For the text-containing cell, return its midpoint in [X, Y] coordinate format. 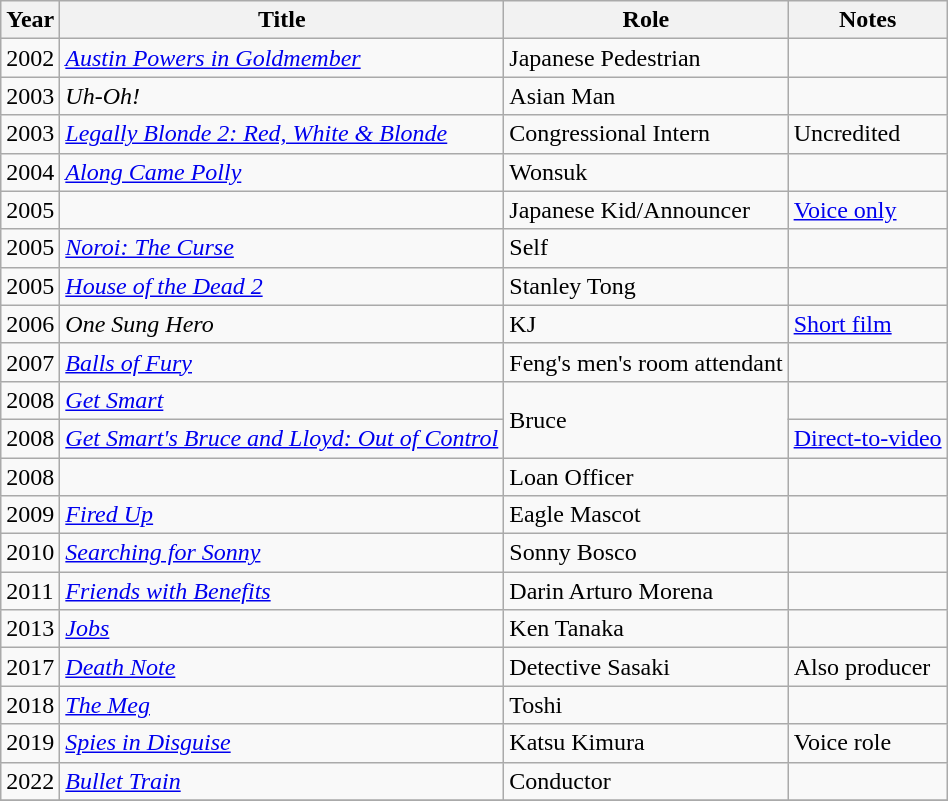
Searching for Sonny [282, 553]
Short film [868, 324]
Bruce [646, 419]
Japanese Pedestrian [646, 58]
Also producer [868, 667]
Feng's men's room attendant [646, 362]
2019 [30, 743]
2002 [30, 58]
2010 [30, 553]
Uh-Oh! [282, 96]
KJ [646, 324]
Wonsuk [646, 172]
2011 [30, 591]
Bullet Train [282, 781]
Katsu Kimura [646, 743]
Noroi: The Curse [282, 248]
Legally Blonde 2: Red, White & Blonde [282, 134]
2017 [30, 667]
Year [30, 20]
Eagle Mascot [646, 515]
2013 [30, 629]
Notes [868, 20]
Detective Sasaki [646, 667]
Japanese Kid/Announcer [646, 210]
Fired Up [282, 515]
Uncredited [868, 134]
Self [646, 248]
Direct-to-video [868, 438]
Congressional Intern [646, 134]
Stanley Tong [646, 286]
2004 [30, 172]
Role [646, 20]
2009 [30, 515]
Friends with Benefits [282, 591]
Sonny Bosco [646, 553]
2007 [30, 362]
Austin Powers in Goldmember [282, 58]
One Sung Hero [282, 324]
2006 [30, 324]
Death Note [282, 667]
Balls of Fury [282, 362]
Along Came Polly [282, 172]
Ken Tanaka [646, 629]
Voice role [868, 743]
2022 [30, 781]
Spies in Disguise [282, 743]
Voice only [868, 210]
Asian Man [646, 96]
Toshi [646, 705]
2018 [30, 705]
Darin Arturo Morena [646, 591]
Loan Officer [646, 477]
Conductor [646, 781]
Get Smart's Bruce and Lloyd: Out of Control [282, 438]
Jobs [282, 629]
Title [282, 20]
Get Smart [282, 400]
The Meg [282, 705]
House of the Dead 2 [282, 286]
